Return the (x, y) coordinate for the center point of the cell that contains the specified text.  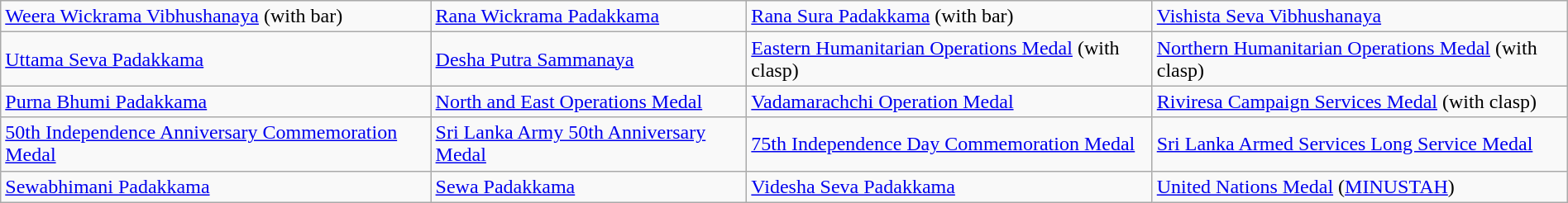
Uttama Seva Padakkama (216, 59)
Rana Sura Padakkama (with bar) (949, 17)
Sewa Padakkama (589, 186)
Weera Wickrama Vibhushanaya (with bar) (216, 17)
Sri Lanka Army 50th Anniversary Medal (589, 144)
Vadamarachchi Operation Medal (949, 101)
Rana Wickrama Padakkama (589, 17)
Vishista Seva Vibhushanaya (1360, 17)
Purna Bhumi Padakkama (216, 101)
Sewabhimani Padakkama (216, 186)
United Nations Medal (MINUSTAH) (1360, 186)
50th Independence Anniversary Commemoration Medal (216, 144)
Eastern Humanitarian Operations Medal (with clasp) (949, 59)
Riviresa Campaign Services Medal (with clasp) (1360, 101)
North and East Operations Medal (589, 101)
Sri Lanka Armed Services Long Service Medal (1360, 144)
Desha Putra Sammanaya (589, 59)
Northern Humanitarian Operations Medal (with clasp) (1360, 59)
Videsha Seva Padakkama (949, 186)
75th Independence Day Commemoration Medal (949, 144)
